Detect which cell encompasses the target text, then output its [x, y] center coordinate. 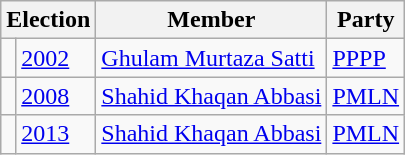
Party [366, 20]
2013 [56, 134]
2002 [56, 58]
2008 [56, 96]
Member [212, 20]
PPPP [366, 58]
Election [48, 20]
Ghulam Murtaza Satti [212, 58]
